Pinpoint the cell where the given text exists, returning its [X, Y] midpoint coordinate. 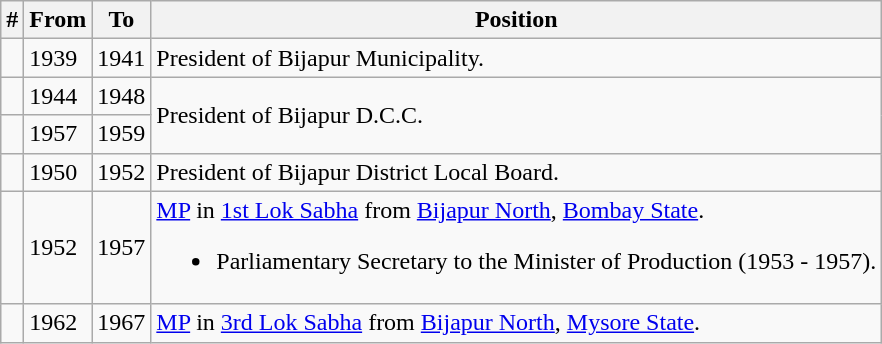
1939 [58, 58]
1959 [122, 134]
Position [516, 20]
# [12, 20]
1944 [58, 96]
1950 [58, 172]
1941 [122, 58]
MP in 3rd Lok Sabha from Bijapur North, Mysore State. [516, 323]
MP in 1st Lok Sabha from Bijapur North, Bombay State.Parliamentary Secretary to the Minister of Production (1953 - 1957). [516, 248]
To [122, 20]
From [58, 20]
President of Bijapur District Local Board. [516, 172]
1967 [122, 323]
1948 [122, 96]
1962 [58, 323]
President of Bijapur Municipality. [516, 58]
President of Bijapur D.C.C. [516, 115]
